Extract the [X, Y] coordinate from the center of the cell holding the provided text.  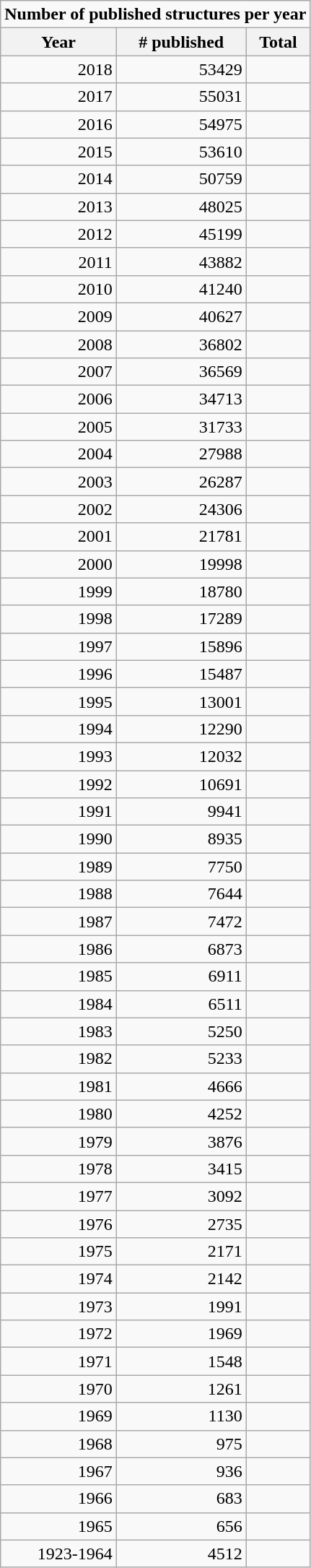
2007 [58, 372]
2014 [58, 179]
7644 [181, 894]
6873 [181, 949]
2005 [58, 427]
2004 [58, 454]
6511 [181, 1004]
53610 [181, 152]
1970 [58, 1389]
50759 [181, 179]
45199 [181, 234]
2013 [58, 207]
2171 [181, 1252]
7750 [181, 867]
1980 [58, 1114]
9941 [181, 812]
1985 [58, 976]
19998 [181, 564]
3092 [181, 1196]
1992 [58, 784]
2003 [58, 482]
Number of published structures per year [156, 14]
1988 [58, 894]
1968 [58, 1444]
1979 [58, 1141]
1995 [58, 701]
7472 [181, 922]
4666 [181, 1086]
15896 [181, 646]
34713 [181, 399]
15487 [181, 674]
4252 [181, 1114]
53429 [181, 69]
40627 [181, 316]
1977 [58, 1196]
Year [58, 42]
54975 [181, 124]
1261 [181, 1389]
683 [181, 1499]
27988 [181, 454]
43882 [181, 261]
10691 [181, 784]
1999 [58, 592]
1976 [58, 1224]
12032 [181, 756]
1978 [58, 1169]
1973 [58, 1307]
1974 [58, 1279]
41240 [181, 289]
1993 [58, 756]
1984 [58, 1004]
4512 [181, 1554]
36802 [181, 345]
# published [181, 42]
2009 [58, 316]
26287 [181, 482]
2002 [58, 509]
936 [181, 1471]
48025 [181, 207]
1548 [181, 1361]
3415 [181, 1169]
2017 [58, 97]
1986 [58, 949]
1998 [58, 619]
1923-1964 [58, 1554]
1967 [58, 1471]
1983 [58, 1031]
17289 [181, 619]
975 [181, 1444]
21781 [181, 537]
Total [279, 42]
6911 [181, 976]
2142 [181, 1279]
24306 [181, 509]
2001 [58, 537]
18780 [181, 592]
2012 [58, 234]
2008 [58, 345]
1975 [58, 1252]
55031 [181, 97]
2735 [181, 1224]
5250 [181, 1031]
2016 [58, 124]
1130 [181, 1416]
1996 [58, 674]
2018 [58, 69]
2010 [58, 289]
5233 [181, 1059]
13001 [181, 701]
1965 [58, 1526]
1990 [58, 839]
656 [181, 1526]
1972 [58, 1334]
1971 [58, 1361]
1997 [58, 646]
12290 [181, 729]
1989 [58, 867]
1987 [58, 922]
36569 [181, 372]
2000 [58, 564]
1994 [58, 729]
8935 [181, 839]
2015 [58, 152]
2011 [58, 261]
31733 [181, 427]
2006 [58, 399]
1966 [58, 1499]
1981 [58, 1086]
3876 [181, 1141]
1982 [58, 1059]
